Find where the given text appears and provide that cell's center as (X, Y) coordinate. 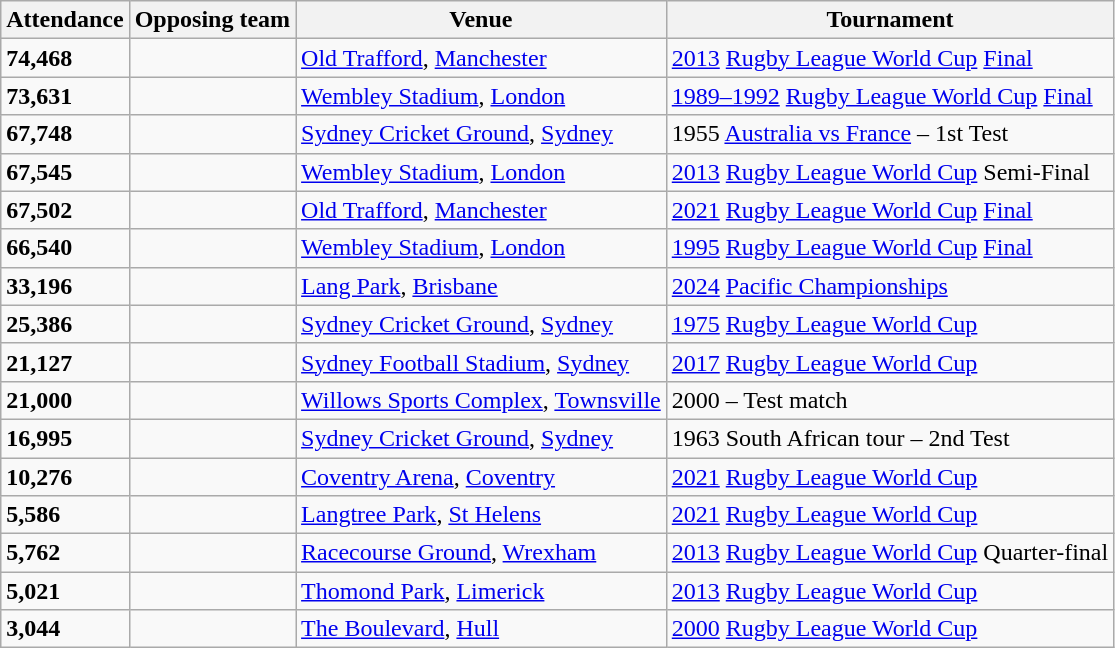
3,044 (65, 629)
73,631 (65, 96)
Coventry Arena, Coventry (482, 477)
66,540 (65, 248)
5,586 (65, 515)
2013 Rugby League World Cup (890, 591)
2000 – Test match (890, 400)
67,502 (65, 210)
25,386 (65, 324)
2013 Rugby League World Cup Semi-Final (890, 172)
Willows Sports Complex, Townsville (482, 400)
Thomond Park, Limerick (482, 591)
1995 Rugby League World Cup Final (890, 248)
1963 South African tour – 2nd Test (890, 438)
2021 Rugby League World Cup Final (890, 210)
Racecourse Ground, Wrexham (482, 553)
5,021 (65, 591)
67,748 (65, 134)
Langtree Park, St Helens (482, 515)
21,127 (65, 362)
2013 Rugby League World Cup Final (890, 58)
2000 Rugby League World Cup (890, 629)
Opposing team (212, 20)
Sydney Football Stadium, Sydney (482, 362)
74,468 (65, 58)
Lang Park, Brisbane (482, 286)
1955 Australia vs France – 1st Test (890, 134)
1989–1992 Rugby League World Cup Final (890, 96)
Attendance (65, 20)
Venue (482, 20)
67,545 (65, 172)
2013 Rugby League World Cup Quarter-final (890, 553)
The Boulevard, Hull (482, 629)
16,995 (65, 438)
Tournament (890, 20)
5,762 (65, 553)
21,000 (65, 400)
2024 Pacific Championships (890, 286)
10,276 (65, 477)
2017 Rugby League World Cup (890, 362)
1975 Rugby League World Cup (890, 324)
33,196 (65, 286)
